From the cell containing the given text, extract its center point as [x, y] coordinate. 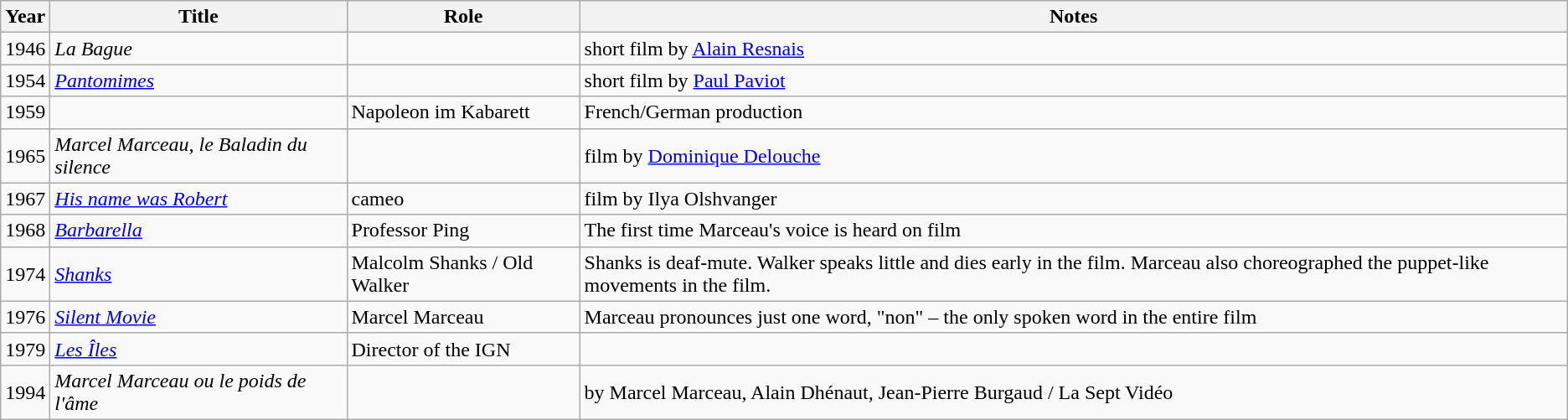
1976 [25, 317]
1979 [25, 349]
by Marcel Marceau, Alain Dhénaut, Jean-Pierre Burgaud / La Sept Vidéo [1074, 392]
cameo [463, 199]
French/German production [1074, 112]
1959 [25, 112]
short film by Paul Paviot [1074, 80]
Malcolm Shanks / Old Walker [463, 273]
Marcel Marceau, le Baladin du silence [199, 156]
Shanks [199, 273]
Professor Ping [463, 231]
The first time Marceau's voice is heard on film [1074, 231]
Les Îles [199, 349]
Marcel Marceau ou le poids de l'âme [199, 392]
film by Dominique Delouche [1074, 156]
1968 [25, 231]
Napoleon im Kabarett [463, 112]
1994 [25, 392]
Pantomimes [199, 80]
Silent Movie [199, 317]
Barbarella [199, 231]
short film by Alain Resnais [1074, 49]
Notes [1074, 17]
Marcel Marceau [463, 317]
1946 [25, 49]
La Bague [199, 49]
Marceau pronounces just one word, "non" – the only spoken word in the entire film [1074, 317]
Shanks is deaf-mute. Walker speaks little and dies early in the film. Marceau also choreographed the puppet-like movements in the film. [1074, 273]
His name was Robert [199, 199]
Year [25, 17]
1954 [25, 80]
Role [463, 17]
Director of the IGN [463, 349]
1967 [25, 199]
1965 [25, 156]
Title [199, 17]
1974 [25, 273]
film by Ilya Olshvanger [1074, 199]
